From the cell containing the given text, extract its center point as (x, y) coordinate. 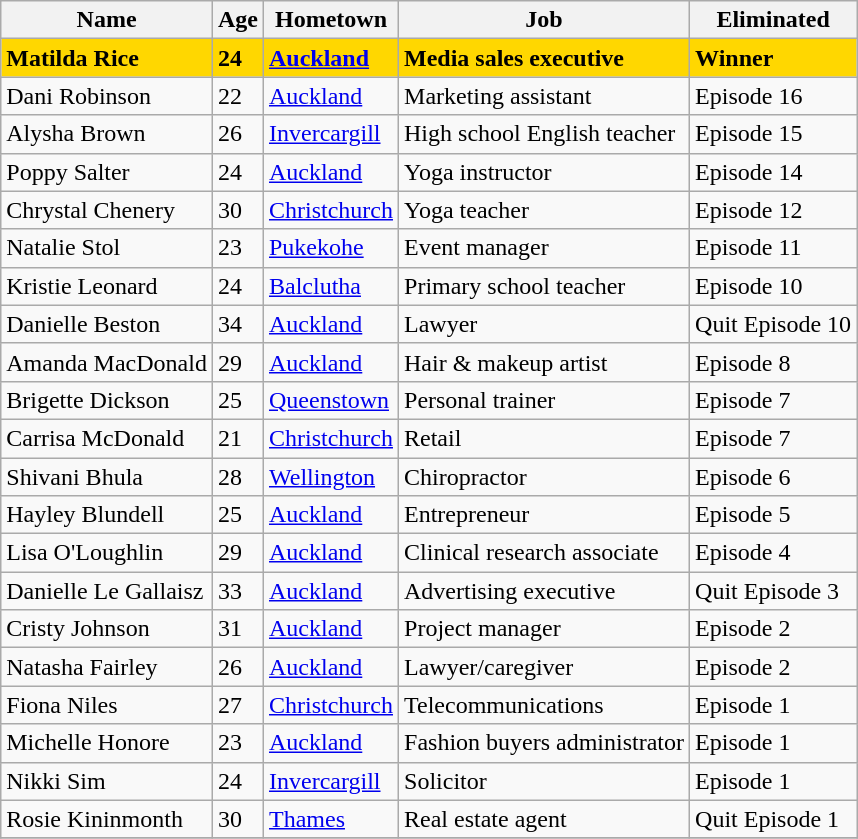
Rosie Kininmonth (107, 819)
Natasha Fairley (107, 667)
Episode 10 (774, 286)
Media sales executive (544, 58)
Matilda Rice (107, 58)
Episode 12 (774, 210)
Episode 14 (774, 172)
Primary school teacher (544, 286)
Lawyer/caregiver (544, 667)
Danielle Le Gallaisz (107, 591)
Chiropractor (544, 477)
Clinical research associate (544, 553)
Hometown (330, 20)
Quit Episode 10 (774, 324)
Hair & makeup artist (544, 362)
Pukekohe (330, 248)
34 (238, 324)
Dani Robinson (107, 96)
Eliminated (774, 20)
Amanda MacDonald (107, 362)
Wellington (330, 477)
Episode 16 (774, 96)
Retail (544, 438)
22 (238, 96)
Marketing assistant (544, 96)
Carrisa McDonald (107, 438)
Episode 8 (774, 362)
Age (238, 20)
Quit Episode 1 (774, 819)
Yoga teacher (544, 210)
Job (544, 20)
Real estate agent (544, 819)
Danielle Beston (107, 324)
Fashion buyers administrator (544, 743)
Lawyer (544, 324)
31 (238, 629)
Lisa O'Loughlin (107, 553)
Personal trainer (544, 400)
33 (238, 591)
Name (107, 20)
Nikki Sim (107, 781)
Brigette Dickson (107, 400)
Cristy Johnson (107, 629)
Advertising executive (544, 591)
Alysha Brown (107, 134)
Hayley Blundell (107, 515)
Queenstown (330, 400)
Chrystal Chenery (107, 210)
Solicitor (544, 781)
27 (238, 705)
Event manager (544, 248)
Telecommunications (544, 705)
Balclutha (330, 286)
Poppy Salter (107, 172)
Quit Episode 3 (774, 591)
Episode 15 (774, 134)
Episode 11 (774, 248)
Thames (330, 819)
Fiona Niles (107, 705)
Kristie Leonard (107, 286)
Episode 5 (774, 515)
Project manager (544, 629)
28 (238, 477)
Natalie Stol (107, 248)
Michelle Honore (107, 743)
Entrepreneur (544, 515)
Shivani Bhula (107, 477)
21 (238, 438)
Winner (774, 58)
Yoga instructor (544, 172)
Episode 4 (774, 553)
Episode 6 (774, 477)
High school English teacher (544, 134)
